Extract the (x, y) coordinate from the center of the cell holding the provided text.  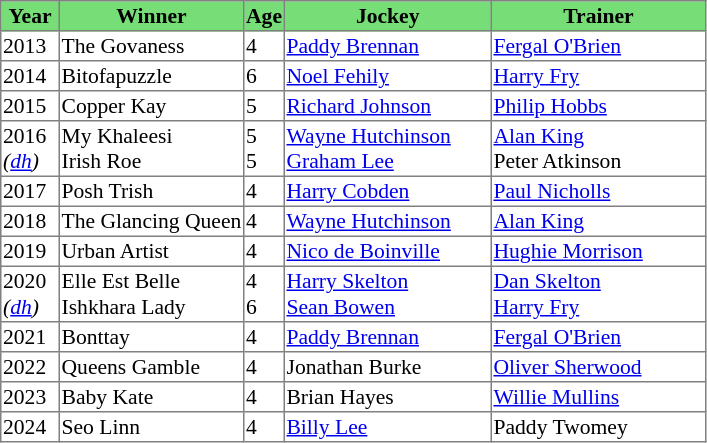
6 (264, 76)
Alan King (598, 221)
Elle Est BelleIshkhara Lady (151, 294)
5 (264, 106)
Copper Kay (151, 106)
2018 (30, 221)
Winner (151, 16)
Baby Kate (151, 397)
2016(dh) (30, 149)
Billy Lee (388, 427)
Paddy Twomey (598, 427)
Wayne Hutchinson (388, 221)
Jonathan Burke (388, 367)
Queens Gamble (151, 367)
Posh Trish (151, 191)
My KhaleesiIrish Roe (151, 149)
Noel Fehily (388, 76)
55 (264, 149)
Jockey (388, 16)
Bonttay (151, 337)
Dan SkeltonHarry Fry (598, 294)
Wayne HutchinsonGraham Lee (388, 149)
2020(dh) (30, 294)
46 (264, 294)
Trainer (598, 16)
Harry Cobden (388, 191)
2014 (30, 76)
Harry SkeltonSean Bowen (388, 294)
2015 (30, 106)
Year (30, 16)
Alan KingPeter Atkinson (598, 149)
Nico de Boinville (388, 251)
Richard Johnson (388, 106)
Seo Linn (151, 427)
2022 (30, 367)
Paul Nicholls (598, 191)
Harry Fry (598, 76)
2013 (30, 46)
The Govaness (151, 46)
Urban Artist (151, 251)
Hughie Morrison (598, 251)
Bitofapuzzle (151, 76)
2024 (30, 427)
Brian Hayes (388, 397)
2019 (30, 251)
The Glancing Queen (151, 221)
Philip Hobbs (598, 106)
Oliver Sherwood (598, 367)
Age (264, 16)
2021 (30, 337)
Willie Mullins (598, 397)
2017 (30, 191)
2023 (30, 397)
